Provide the (x, y) coordinate of the cell's center where the given text is located.  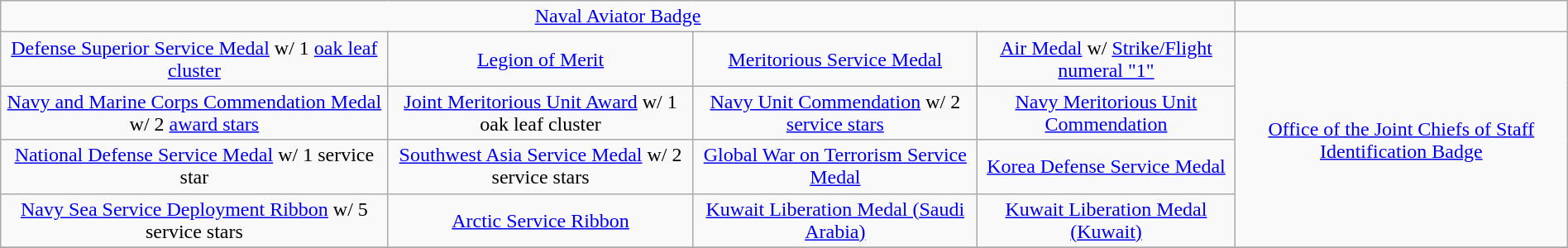
Southwest Asia Service Medal w/ 2 service stars (541, 167)
Kuwait Liberation Medal (Kuwait) (1107, 220)
Global War on Terrorism Service Medal (835, 167)
Office of the Joint Chiefs of Staff Identification Badge (1401, 140)
Defense Superior Service Medal w/ 1 oak leaf cluster (194, 60)
National Defense Service Medal w/ 1 service star (194, 167)
Navy and Marine Corps Commendation Medal w/ 2 award stars (194, 112)
Naval Aviator Badge (619, 17)
Air Medal w/ Strike/Flight numeral "1" (1107, 60)
Navy Sea Service Deployment Ribbon w/ 5 service stars (194, 220)
Joint Meritorious Unit Award w/ 1 oak leaf cluster (541, 112)
Navy Meritorious Unit Commendation (1107, 112)
Meritorious Service Medal (835, 60)
Kuwait Liberation Medal (Saudi Arabia) (835, 220)
Korea Defense Service Medal (1107, 167)
Legion of Merit (541, 60)
Arctic Service Ribbon (541, 220)
Navy Unit Commendation w/ 2 service stars (835, 112)
